Return the (X, Y) coordinate for the center point of the cell that contains the specified text.  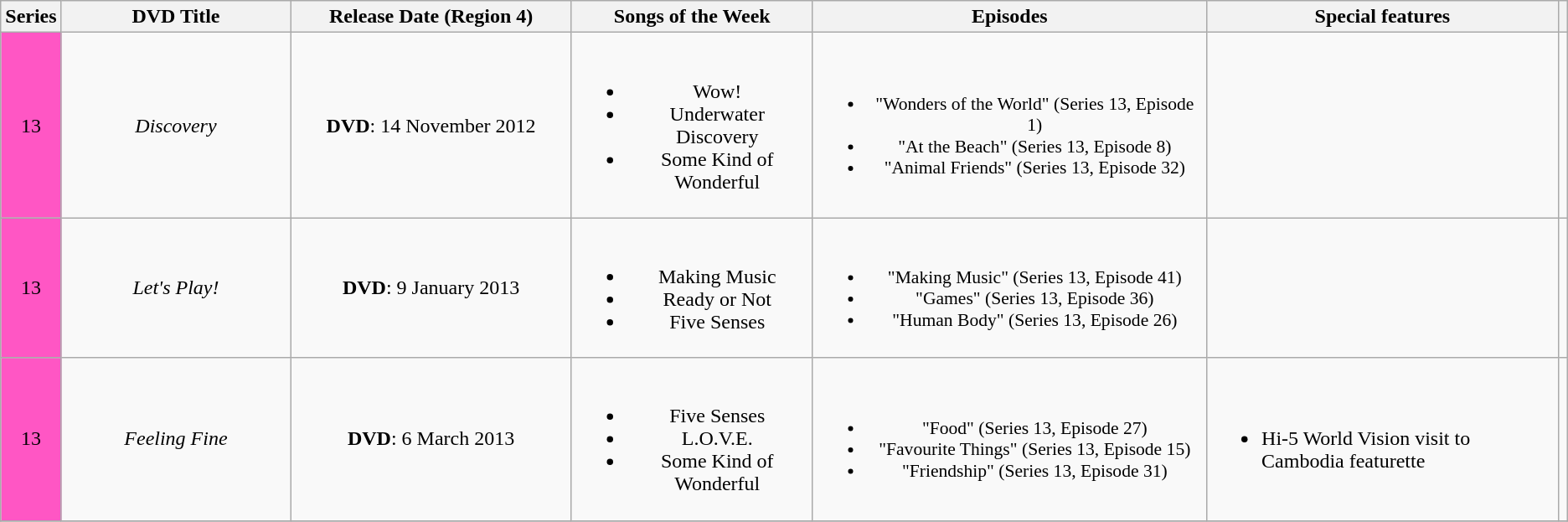
Feeling Fine (176, 439)
Making MusicReady or NotFive Senses (692, 288)
Let's Play! (176, 288)
"Making Music" (Series 13, Episode 41)"Games" (Series 13, Episode 36)"Human Body" (Series 13, Episode 26) (1009, 288)
DVD Title (176, 17)
Series (31, 17)
Episodes (1009, 17)
Five SensesL.O.V.E.Some Kind of Wonderful (692, 439)
DVD: 14 November 2012 (431, 126)
Wow!Underwater DiscoverySome Kind of Wonderful (692, 126)
Hi-5 World Vision visit to Cambodia featurette (1383, 439)
Discovery (176, 126)
Songs of the Week (692, 17)
DVD: 9 January 2013 (431, 288)
DVD: 6 March 2013 (431, 439)
"Food" (Series 13, Episode 27)"Favourite Things" (Series 13, Episode 15)"Friendship" (Series 13, Episode 31) (1009, 439)
Release Date (Region 4) (431, 17)
Special features (1383, 17)
"Wonders of the World" (Series 13, Episode 1)"At the Beach" (Series 13, Episode 8)"Animal Friends" (Series 13, Episode 32) (1009, 126)
